Scan for the cell matching the given text and deliver its (X, Y) coordinate at center. 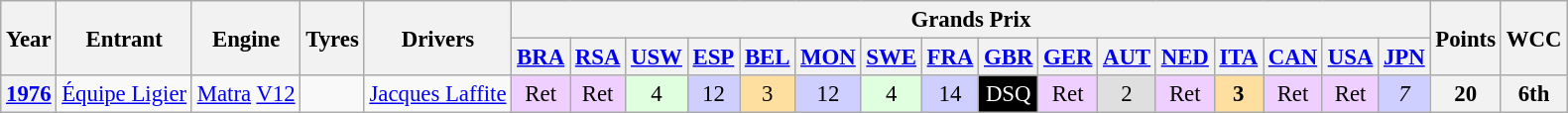
BEL (768, 57)
20 (1466, 94)
WCC (1533, 38)
RSA (598, 57)
Entrant (124, 38)
GER (1068, 57)
JPN (1404, 57)
1976 (29, 94)
Points (1466, 38)
DSQ (1009, 94)
BRA (542, 57)
Tyres (332, 38)
AUT (1127, 57)
USW (657, 57)
FRA (950, 57)
14 (950, 94)
ESP (713, 57)
GBR (1009, 57)
Grands Prix (971, 20)
Drivers (438, 38)
CAN (1293, 57)
USA (1350, 57)
Jacques Laffite (438, 94)
ITA (1238, 57)
Engine (246, 38)
7 (1404, 94)
Matra V12 (246, 94)
Year (29, 38)
NED (1184, 57)
6th (1533, 94)
MON (828, 57)
SWE (891, 57)
2 (1127, 94)
Équipe Ligier (124, 94)
